Pinpoint the cell where the given text exists, returning its [X, Y] midpoint coordinate. 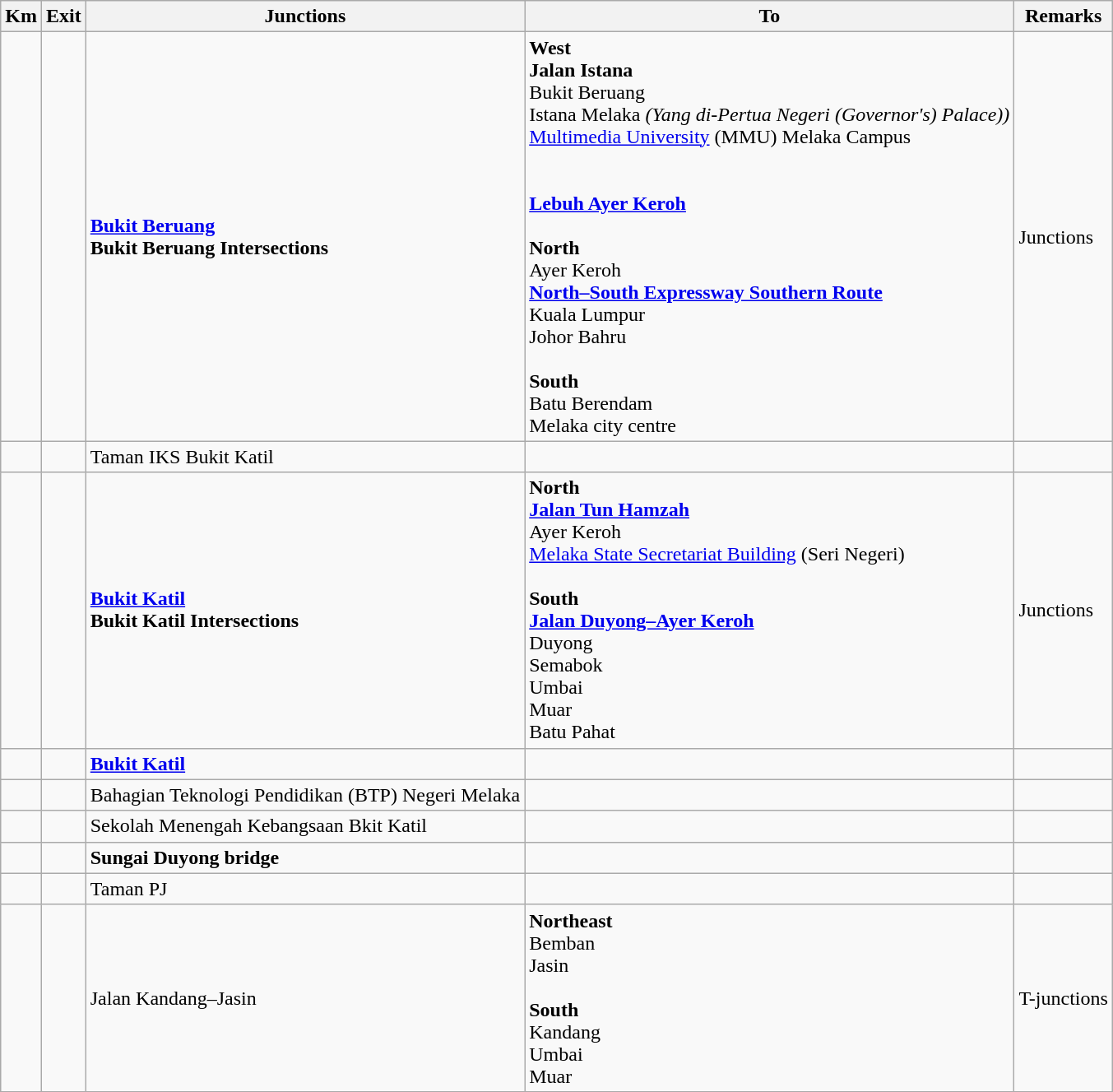
Bukit BeruangBukit Beruang Intersections [304, 237]
Exit [63, 16]
Sekolah Menengah Kebangsaan Bkit Katil [304, 826]
Taman IKS Bukit Katil [304, 457]
Bahagian Teknologi Pendidikan (BTP) Negeri Melaka [304, 795]
Jalan Kandang–Jasin [304, 997]
Taman PJ [304, 889]
North Jalan Tun HamzahAyer KerohMelaka State Secretariat Building (Seri Negeri)South Jalan Duyong–Ayer Keroh Duyong Semabok Umbai Muar Batu Pahat [770, 611]
Bukit Katil [304, 764]
To [770, 16]
Remarks [1064, 16]
Sungai Duyong bridge [304, 857]
T-junctions [1064, 997]
Northeast Bemban JasinSouth Kandang Umbai Muar [770, 997]
Km [21, 16]
Bukit KatilBukit Katil Intersections [304, 611]
